Output the [x, y] coordinate of the center of the cell containing the given text.  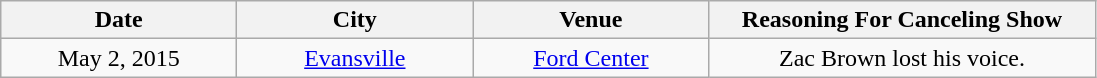
Ford Center [591, 58]
Venue [591, 20]
Zac Brown lost his voice. [902, 58]
May 2, 2015 [119, 58]
Date [119, 20]
Evansville [355, 58]
City [355, 20]
Reasoning For Canceling Show [902, 20]
